Find where the given text appears and provide that cell's center as [x, y] coordinate. 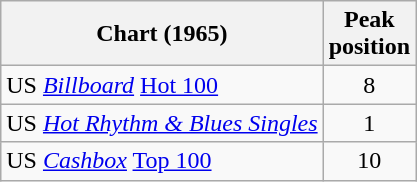
Peakposition [369, 34]
US Billboard Hot 100 [162, 85]
10 [369, 161]
US Cashbox Top 100 [162, 161]
US Hot Rhythm & Blues Singles [162, 123]
1 [369, 123]
Chart (1965) [162, 34]
8 [369, 85]
